Identify which cell holds the provided text, then report its (x, y) central coordinate. 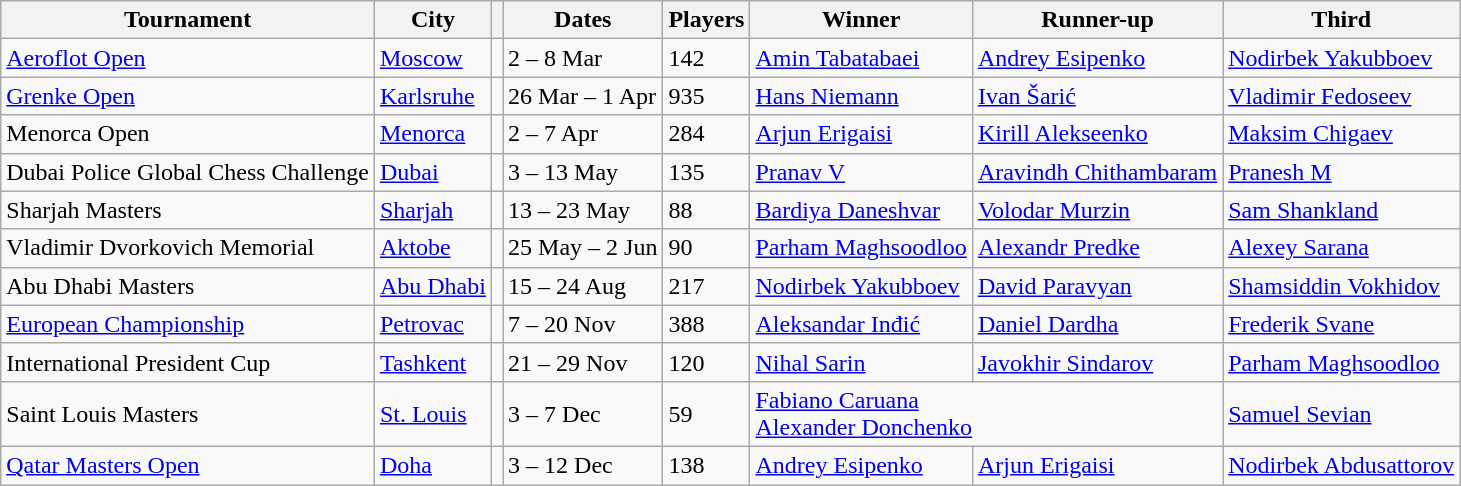
Aeroflot Open (188, 58)
Amin Tabatabaei (861, 58)
Vladimir Dvorkovich Memorial (188, 248)
Moscow (432, 58)
13 – 23 May (583, 210)
2 – 8 Mar (583, 58)
Aravindh Chithambaram (1097, 172)
Saint Louis Masters (188, 414)
St. Louis (432, 414)
3 – 7 Dec (583, 414)
Volodar Murzin (1097, 210)
Javokhir Sindarov (1097, 362)
21 – 29 Nov (583, 362)
Dubai Police Global Chess Challenge (188, 172)
Tashkent (432, 362)
90 (706, 248)
7 – 20 Nov (583, 324)
Maksim Chigaev (1342, 134)
Fabiano Caruana Alexander Donchenko (986, 414)
Nihal Sarin (861, 362)
Nodirbek Abdusattorov (1342, 465)
Aktobe (432, 248)
Runner-up (1097, 20)
Menorca Open (188, 134)
120 (706, 362)
Players (706, 20)
Dates (583, 20)
15 – 24 Aug (583, 286)
Sharjah (432, 210)
Pranav V (861, 172)
935 (706, 96)
142 (706, 58)
217 (706, 286)
Vladimir Fedoseev (1342, 96)
Qatar Masters Open (188, 465)
2 – 7 Apr (583, 134)
59 (706, 414)
Pranesh M (1342, 172)
Menorca (432, 134)
Dubai (432, 172)
Bardiya Daneshvar (861, 210)
3 – 12 Dec (583, 465)
International President Cup (188, 362)
Alexandr Predke (1097, 248)
Sharjah Masters (188, 210)
Third (1342, 20)
Aleksandar Inđić (861, 324)
Abu Dhabi Masters (188, 286)
Doha (432, 465)
Grenke Open (188, 96)
Karlsruhe (432, 96)
138 (706, 465)
Tournament (188, 20)
Alexey Sarana (1342, 248)
Hans Niemann (861, 96)
Samuel Sevian (1342, 414)
European Championship (188, 324)
284 (706, 134)
City (432, 20)
Winner (861, 20)
135 (706, 172)
Sam Shankland (1342, 210)
26 Mar – 1 Apr (583, 96)
Petrovac (432, 324)
388 (706, 324)
25 May – 2 Jun (583, 248)
Ivan Šarić (1097, 96)
Kirill Alekseenko (1097, 134)
88 (706, 210)
Shamsiddin Vokhidov (1342, 286)
Daniel Dardha (1097, 324)
3 – 13 May (583, 172)
Frederik Svane (1342, 324)
David Paravyan (1097, 286)
Abu Dhabi (432, 286)
